Return the [X, Y] coordinate for the center point of the cell that contains the specified text.  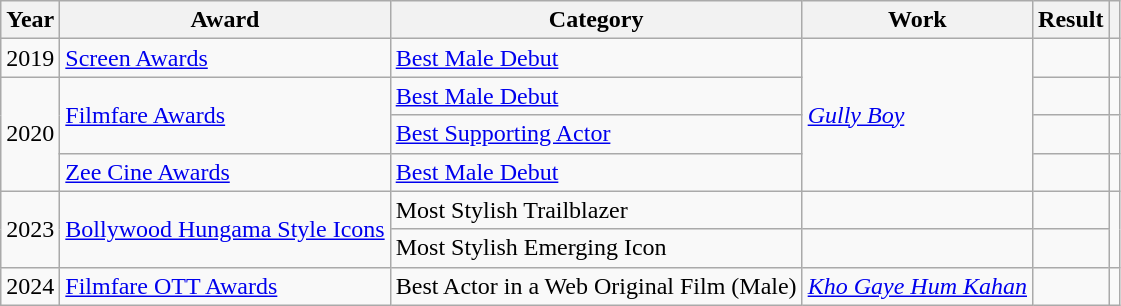
Kho Gaye Hum Kahan [917, 286]
Work [917, 20]
Best Actor in a Web Original Film (Male) [596, 286]
2024 [30, 286]
Screen Awards [225, 58]
Year [30, 20]
2023 [30, 229]
Bollywood Hungama Style Icons [225, 229]
Most Stylish Emerging Icon [596, 248]
Filmfare OTT Awards [225, 286]
Most Stylish Trailblazer [596, 210]
Result [1071, 20]
Best Supporting Actor [596, 134]
Award [225, 20]
Gully Boy [917, 115]
2019 [30, 58]
Zee Cine Awards [225, 172]
2020 [30, 134]
Filmfare Awards [225, 115]
Category [596, 20]
